Extract the [X, Y] coordinate from the center of the cell holding the provided text.  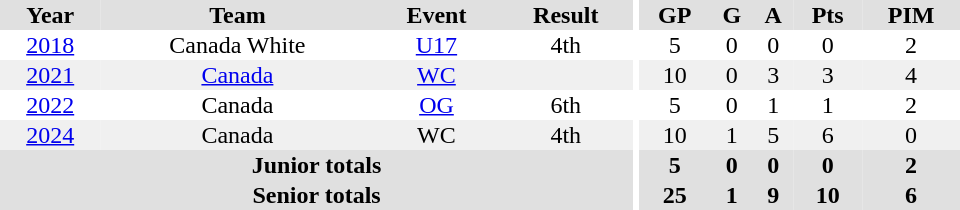
25 [675, 195]
Canada White [237, 45]
6th [566, 105]
Team [237, 15]
PIM [911, 15]
2024 [50, 135]
2018 [50, 45]
4 [911, 75]
OG [436, 105]
Year [50, 15]
Event [436, 15]
GP [675, 15]
Pts [828, 15]
2022 [50, 105]
Result [566, 15]
U17 [436, 45]
A [773, 15]
2021 [50, 75]
Junior totals [316, 165]
G [732, 15]
Senior totals [316, 195]
9 [773, 195]
